Extract the [X, Y] coordinate from the center of the cell holding the provided text.  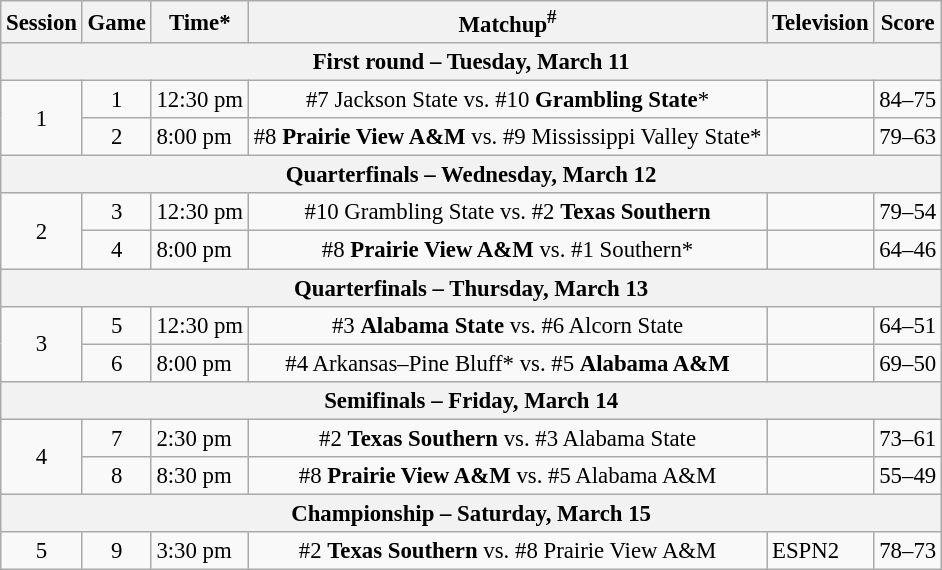
78–73 [908, 551]
Quarterfinals – Thursday, March 13 [472, 288]
#4 Arkansas–Pine Bluff* vs. #5 Alabama A&M [507, 363]
Time* [200, 22]
#8 Prairie View A&M vs. #9 Mississippi Valley State* [507, 137]
Score [908, 22]
64–46 [908, 250]
Quarterfinals – Wednesday, March 12 [472, 175]
Session [42, 22]
69–50 [908, 363]
79–54 [908, 213]
84–75 [908, 100]
55–49 [908, 476]
Championship – Saturday, March 15 [472, 513]
3:30 pm [200, 551]
6 [116, 363]
#3 Alabama State vs. #6 Alcorn State [507, 325]
#8 Prairie View A&M vs. #1 Southern* [507, 250]
Game [116, 22]
8:30 pm [200, 476]
9 [116, 551]
#8 Prairie View A&M vs. #5 Alabama A&M [507, 476]
8 [116, 476]
#10 Grambling State vs. #2 Texas Southern [507, 213]
#7 Jackson State vs. #10 Grambling State* [507, 100]
73–61 [908, 438]
#2 Texas Southern vs. #8 Prairie View A&M [507, 551]
ESPN2 [820, 551]
Television [820, 22]
79–63 [908, 137]
2:30 pm [200, 438]
First round – Tuesday, March 11 [472, 62]
64–51 [908, 325]
7 [116, 438]
#2 Texas Southern vs. #3 Alabama State [507, 438]
Matchup# [507, 22]
Semifinals – Friday, March 14 [472, 400]
